Locate the cell with the specified text and output its (X, Y) center coordinate. 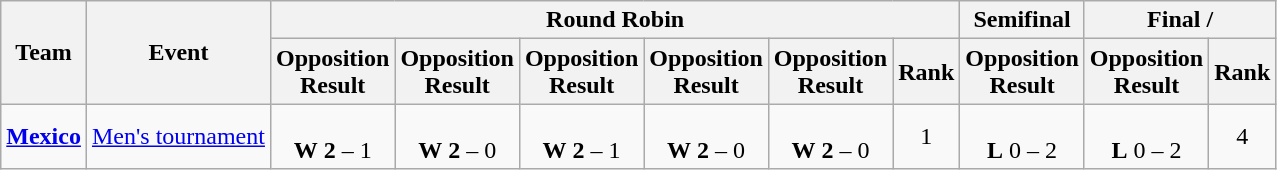
Men's tournament (178, 136)
Round Robin (614, 20)
1 (926, 136)
Team (44, 52)
Mexico (44, 136)
Final / (1180, 20)
Event (178, 52)
4 (1242, 136)
Semifinal (1022, 20)
